Detect which cell encompasses the target text, then output its [x, y] center coordinate. 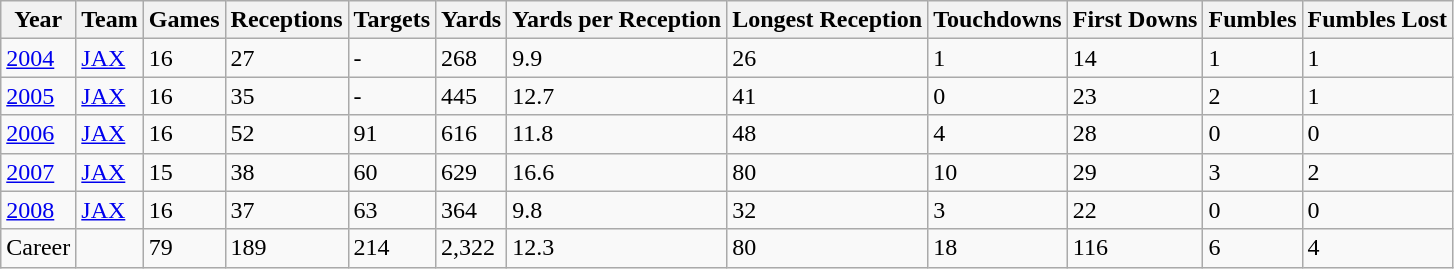
116 [1135, 248]
22 [1135, 210]
Games [184, 20]
616 [472, 134]
2007 [38, 172]
2,322 [472, 248]
629 [472, 172]
189 [286, 248]
Yards per Reception [617, 20]
445 [472, 96]
9.9 [617, 58]
16.6 [617, 172]
28 [1135, 134]
268 [472, 58]
48 [828, 134]
10 [998, 172]
2008 [38, 210]
37 [286, 210]
35 [286, 96]
15 [184, 172]
63 [392, 210]
60 [392, 172]
29 [1135, 172]
Receptions [286, 20]
214 [392, 248]
26 [828, 58]
Yards [472, 20]
14 [1135, 58]
91 [392, 134]
2005 [38, 96]
41 [828, 96]
Team [110, 20]
18 [998, 248]
32 [828, 210]
Year [38, 20]
23 [1135, 96]
2004 [38, 58]
11.8 [617, 134]
Targets [392, 20]
27 [286, 58]
9.8 [617, 210]
Career [38, 248]
52 [286, 134]
Longest Reception [828, 20]
38 [286, 172]
First Downs [1135, 20]
2006 [38, 134]
12.7 [617, 96]
6 [1252, 248]
Fumbles Lost [1377, 20]
Touchdowns [998, 20]
79 [184, 248]
Fumbles [1252, 20]
364 [472, 210]
12.3 [617, 248]
